Output the [X, Y] coordinate of the center of the cell containing the given text.  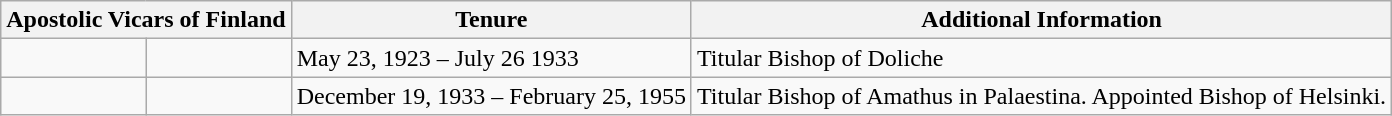
Titular Bishop of Amathus in Palaestina. Appointed Bishop of Helsinki. [1041, 96]
May 23, 1923 – July 26 1933 [491, 58]
Tenure [491, 20]
December 19, 1933 – February 25, 1955 [491, 96]
Additional Information [1041, 20]
Apostolic Vicars of Finland [146, 20]
Titular Bishop of Doliche [1041, 58]
